Output the (x, y) coordinate of the center of the cell containing the given text.  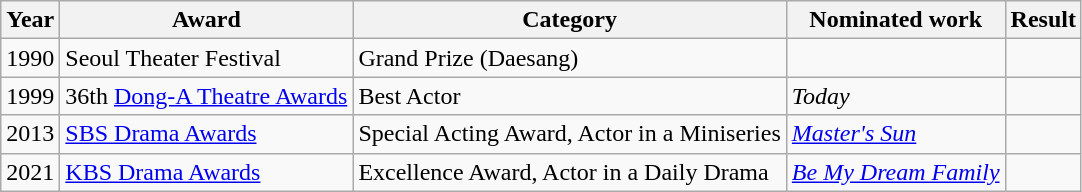
Special Acting Award, Actor in a Miniseries (570, 134)
Grand Prize (Daesang) (570, 58)
Nominated work (896, 20)
2013 (30, 134)
1990 (30, 58)
Year (30, 20)
SBS Drama Awards (206, 134)
36th Dong-A Theatre Awards (206, 96)
Excellence Award, Actor in a Daily Drama (570, 172)
Result (1043, 20)
KBS Drama Awards (206, 172)
Best Actor (570, 96)
1999 (30, 96)
Master's Sun (896, 134)
2021 (30, 172)
Category (570, 20)
Be My Dream Family (896, 172)
Award (206, 20)
Today (896, 96)
Seoul Theater Festival (206, 58)
